Capture the cell that displays the provided text and extract its (X, Y) central coordinate. 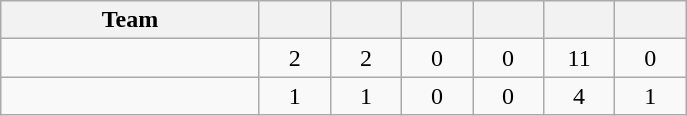
4 (580, 96)
11 (580, 58)
Team (130, 20)
